Detect which cell encompasses the target text, then output its (X, Y) center coordinate. 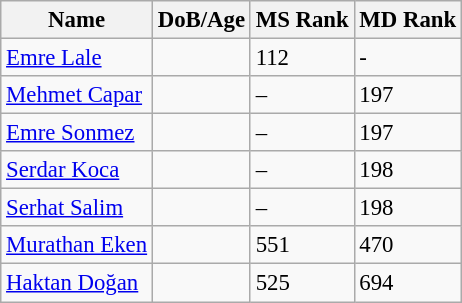
525 (302, 283)
Serdar Koca (77, 170)
112 (302, 58)
694 (408, 283)
- (408, 58)
MD Rank (408, 20)
Name (77, 20)
MS Rank (302, 20)
Murathan Eken (77, 245)
Serhat Salim (77, 208)
Emre Sonmez (77, 133)
DoB/Age (201, 20)
Mehmet Capar (77, 95)
Emre Lale (77, 58)
470 (408, 245)
551 (302, 245)
Haktan Doğan (77, 283)
